Pinpoint the cell where the given text exists, returning its [X, Y] midpoint coordinate. 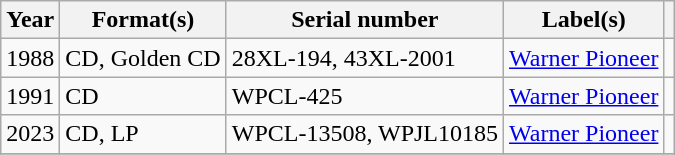
WPCL-425 [364, 96]
Format(s) [143, 20]
28XL-194, 43XL-2001 [364, 58]
CD, Golden CD [143, 58]
Year [30, 20]
CD, LP [143, 134]
2023 [30, 134]
1988 [30, 58]
WPCL-13508, WPJL10185 [364, 134]
Label(s) [584, 20]
CD [143, 96]
Serial number [364, 20]
1991 [30, 96]
